Find where the given text appears and provide that cell's center as [X, Y] coordinate. 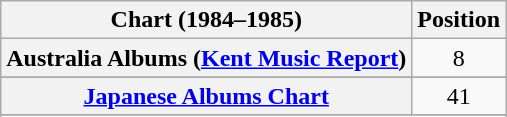
8 [459, 58]
Australia Albums (Kent Music Report) [206, 58]
Chart (1984–1985) [206, 20]
Japanese Albums Chart [206, 96]
Position [459, 20]
41 [459, 96]
